Output the (X, Y) coordinate of the center of the cell containing the given text.  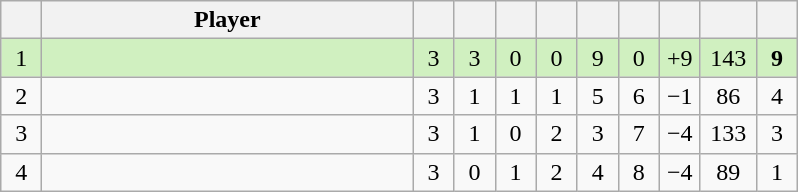
+9 (680, 58)
6 (638, 96)
133 (728, 134)
8 (638, 172)
86 (728, 96)
−1 (680, 96)
Player (228, 20)
143 (728, 58)
7 (638, 134)
89 (728, 172)
5 (598, 96)
